Return (x, y) of the center of cell containing provided text 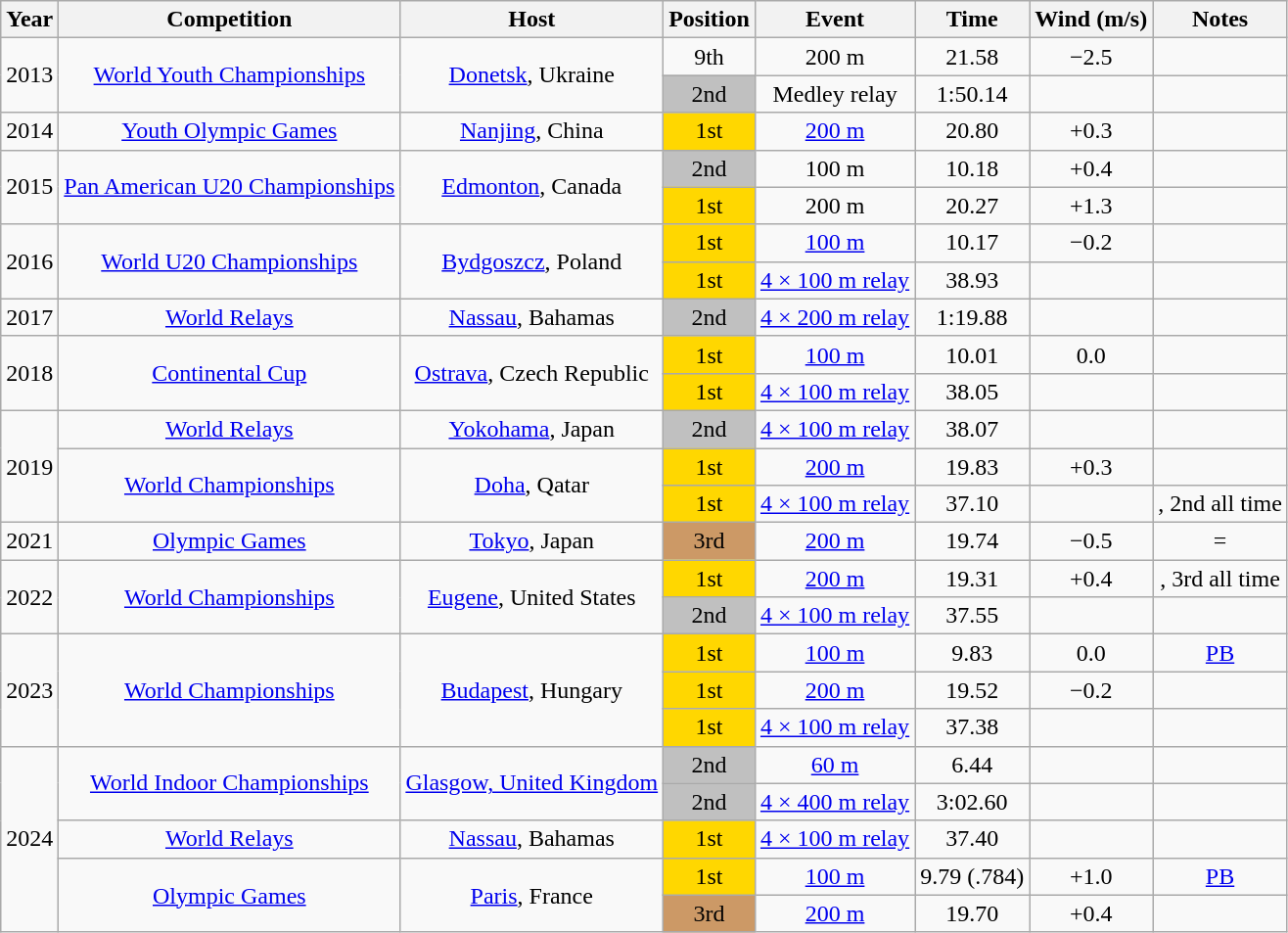
9.83 (973, 653)
−0.5 (1091, 541)
Pan American U20 Championships (229, 187)
10.01 (973, 354)
6.44 (973, 765)
Position (710, 20)
38.07 (973, 429)
60 m (834, 765)
Medley relay (834, 94)
−2.5 (1091, 57)
2022 (29, 597)
19.83 (973, 467)
19.74 (973, 541)
1:19.88 (973, 317)
2017 (29, 317)
37.38 (973, 727)
Budapest, Hungary (532, 690)
20.80 (973, 131)
9th (710, 57)
Edmonton, Canada (532, 187)
Continental Cup (229, 373)
+1.3 (1091, 206)
2013 (29, 75)
2018 (29, 373)
Host (532, 20)
Yokohama, Japan (532, 429)
Competition (229, 20)
Year (29, 20)
19.70 (973, 913)
+1.0 (1091, 876)
Bydgoszcz, Poland (532, 261)
19.52 (973, 690)
38.93 (973, 280)
10.18 (973, 168)
Donetsk, Ukraine (532, 75)
Time (973, 20)
38.05 (973, 392)
2024 (29, 839)
Paris, France (532, 895)
Notes (1220, 20)
, 2nd all time (1220, 504)
World U20 Championships (229, 261)
Eugene, United States (532, 597)
Glasgow, United Kingdom (532, 783)
10.17 (973, 243)
Nanjing, China (532, 131)
Tokyo, Japan (532, 541)
37.10 (973, 504)
Wind (m/s) (1091, 20)
20.27 (973, 206)
37.40 (973, 839)
4 × 400 m relay (834, 802)
2021 (29, 541)
= (1220, 541)
4 × 200 m relay (834, 317)
21.58 (973, 57)
37.55 (973, 616)
2014 (29, 131)
2019 (29, 466)
, 3rd all time (1220, 579)
2015 (29, 187)
Youth Olympic Games (229, 131)
2016 (29, 261)
Doha, Qatar (532, 486)
World Youth Championships (229, 75)
2023 (29, 690)
World Indoor Championships (229, 783)
Event (834, 20)
19.31 (973, 579)
3:02.60 (973, 802)
9.79 (.784) (973, 876)
1:50.14 (973, 94)
Ostrava, Czech Republic (532, 373)
